For the text-containing cell, return its midpoint in [X, Y] coordinate format. 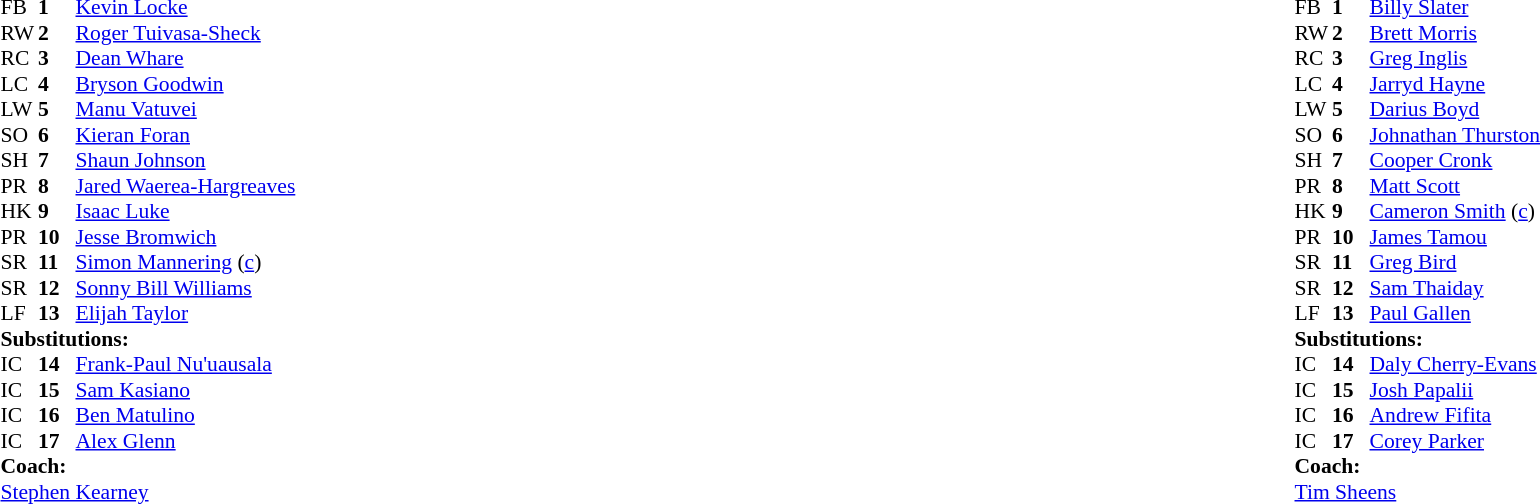
Kieran Foran [186, 135]
Sam Thaiday [1455, 288]
Alex Glenn [186, 441]
Matt Scott [1455, 186]
Brett Morris [1455, 33]
Andrew Fifita [1455, 415]
Paul Gallen [1455, 313]
Jesse Bromwich [186, 237]
Corey Parker [1455, 441]
Dean Whare [186, 59]
James Tamou [1455, 237]
Greg Bird [1455, 263]
Daly Cherry-Evans [1455, 365]
Shaun Johnson [186, 161]
Ben Matulino [186, 415]
Roger Tuivasa-Sheck [186, 33]
Jarryd Hayne [1455, 84]
Simon Mannering (c) [186, 263]
Cameron Smith (c) [1455, 211]
Josh Papalii [1455, 390]
Sam Kasiano [186, 390]
Bryson Goodwin [186, 84]
Johnathan Thurston [1455, 135]
Sonny Bill Williams [186, 288]
Elijah Taylor [186, 313]
Manu Vatuvei [186, 109]
Jared Waerea-Hargreaves [186, 186]
Isaac Luke [186, 211]
Darius Boyd [1455, 109]
Frank-Paul Nu'uausala [186, 365]
Greg Inglis [1455, 59]
Cooper Cronk [1455, 161]
